Extract the (x, y) coordinate from the center of the cell holding the provided text.  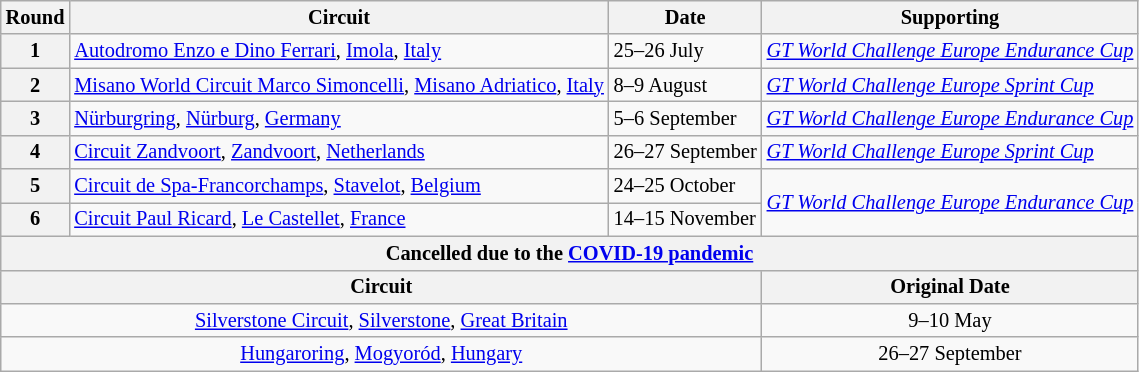
Supporting (950, 17)
Round (36, 17)
4 (36, 152)
Nürburgring, Nürburg, Germany (338, 118)
5 (36, 186)
1 (36, 51)
2 (36, 85)
Cancelled due to the COVID-19 pandemic (570, 253)
5–6 September (686, 118)
Date (686, 17)
9–10 May (950, 320)
Misano World Circuit Marco Simoncelli, Misano Adriatico, Italy (338, 85)
Original Date (950, 287)
3 (36, 118)
Silverstone Circuit, Silverstone, Great Britain (382, 320)
24–25 October (686, 186)
Circuit Paul Ricard, Le Castellet, France (338, 219)
Hungaroring, Mogyoród, Hungary (382, 354)
14–15 November (686, 219)
8–9 August (686, 85)
6 (36, 219)
Circuit Zandvoort, Zandvoort, Netherlands (338, 152)
Autodromo Enzo e Dino Ferrari, Imola, Italy (338, 51)
Circuit de Spa-Francorchamps, Stavelot, Belgium (338, 186)
25–26 July (686, 51)
